Output the (X, Y) coordinate of the center of the cell containing the given text.  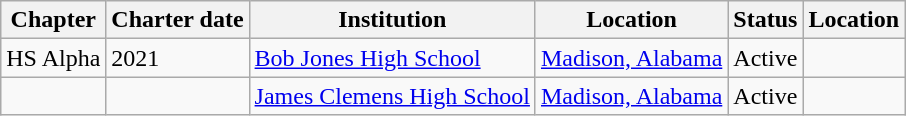
HS Alpha (54, 58)
Charter date (178, 20)
2021 (178, 58)
Institution (392, 20)
James Clemens High School (392, 96)
Bob Jones High School (392, 58)
Chapter (54, 20)
Status (766, 20)
